Identify which cell holds the provided text, then report its [X, Y] central coordinate. 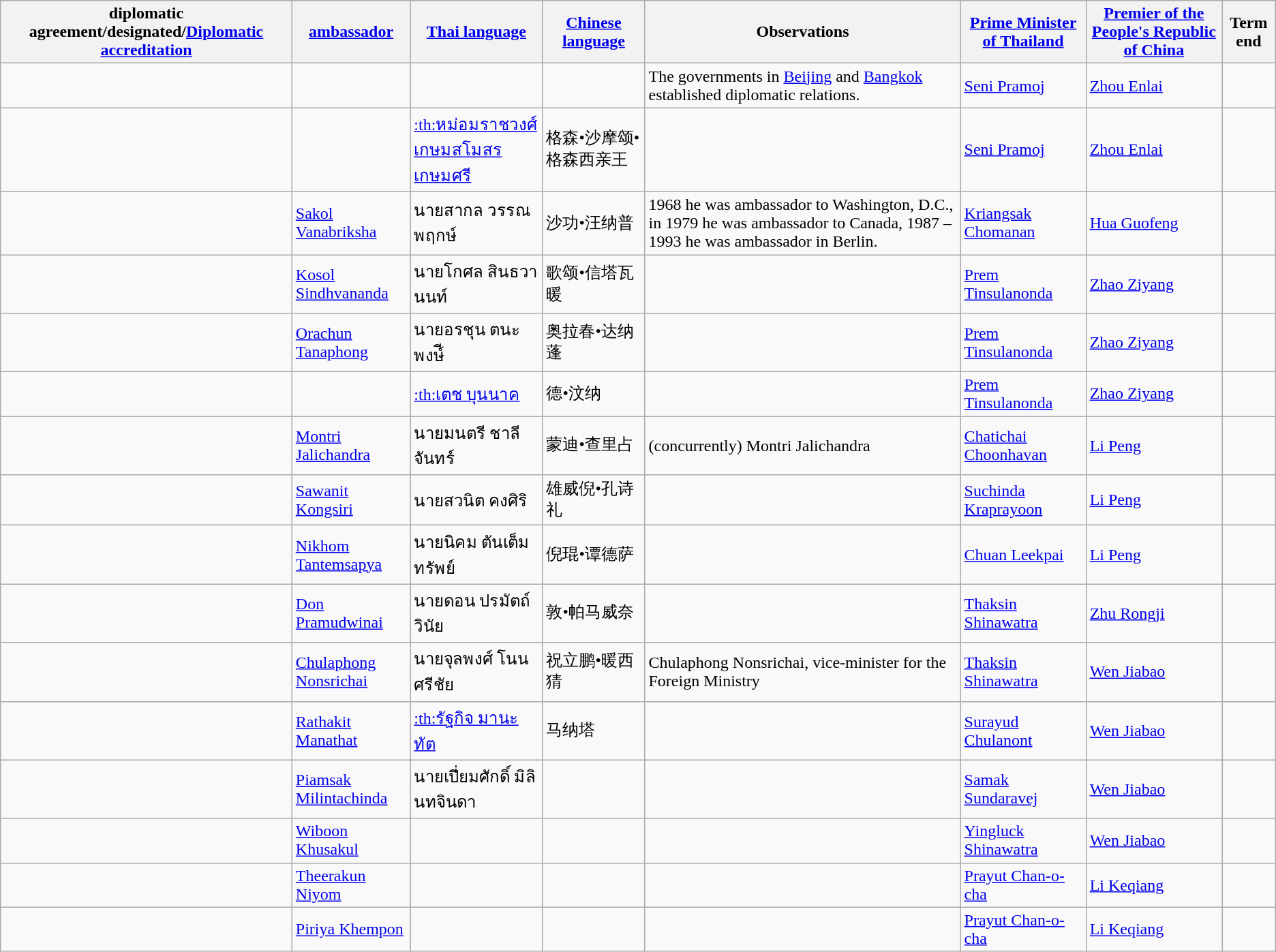
格森•沙摩颂•格森西亲王 [594, 150]
Nikhom Tantemsapya [350, 555]
นายสวนิต คงศิริ [476, 500]
Kriangsak Chomanan [1023, 223]
Premier of the People's Republic of China [1154, 32]
:th:เตช บุนนาค [476, 394]
Chuan Leekpai [1023, 555]
Wiboon Khusakul [350, 841]
:th:หม่อมราชวงศ์เกษมสโมสร เกษมศรี [476, 150]
(concurrently) Montri Jalichandra [803, 446]
ambassador [350, 32]
1968 he was ambassador to Washington, D.C., in 1979 he was ambassador to Canada, 1987 – 1993 he was ambassador in Berlin. [803, 223]
นายดอน ปรมัตถ์วินัย [476, 613]
นายมนตรี ชาลีจันทร์ [476, 446]
Term end [1249, 32]
Piriya Khempon [350, 930]
德•汶纳 [594, 394]
Thai language [476, 32]
歌颂•信塔瓦暖 [594, 284]
Zhu Rongji [1154, 613]
Sakol Vanabriksha [350, 223]
Chulaphong Nonsrichai, vice-minister for the Foreign Ministry [803, 672]
Suchinda Kraprayoon [1023, 500]
蒙迪•查里占 [594, 446]
Chulaphong Nonsrichai [350, 672]
祝立鹏•暖西猜 [594, 672]
沙功•汪纳普 [594, 223]
Montri Jalichandra [350, 446]
Piamsak Milintachinda [350, 789]
diplomatic agreement/designated/Diplomatic accreditation [147, 32]
奥拉春•达纳蓬 [594, 343]
倪琨•谭德萨 [594, 555]
Kosol Sindhvananda [350, 284]
นายสากล วรรณพฤกษ์ [476, 223]
Don Pramudwinai [350, 613]
Chinese language [594, 32]
Orachun Tanaphong [350, 343]
Samak Sundaravej [1023, 789]
นายเปี่ยมศักดิ์ มิลินทจินดา [476, 789]
นายอรชุน ตนะพงษ์ี [476, 343]
Hua Guofeng [1154, 223]
Sawanit Kongsiri [350, 500]
นายจุลพงศ์ โนนศรีชัย [476, 672]
Prime Minister of Thailand [1023, 32]
Observations [803, 32]
Yingluck Shinawatra [1023, 841]
นายโกศล สินธวานนท์ [476, 284]
Surayud Chulanont [1023, 731]
The governments in Beijing and Bangkok established diplomatic relations. [803, 86]
敦•帕马威奈 [594, 613]
นายนิคม ตันเต็มทรัพย์ [476, 555]
雄威倪•孔诗礼 [594, 500]
:th:รัฐกิจ มานะทัต [476, 731]
Theerakun Niyom [350, 885]
Rathakit Manathat [350, 731]
Chatichai Choonhavan [1023, 446]
马纳塔 [594, 731]
